Find where the given text appears and provide that cell's center as (x, y) coordinate. 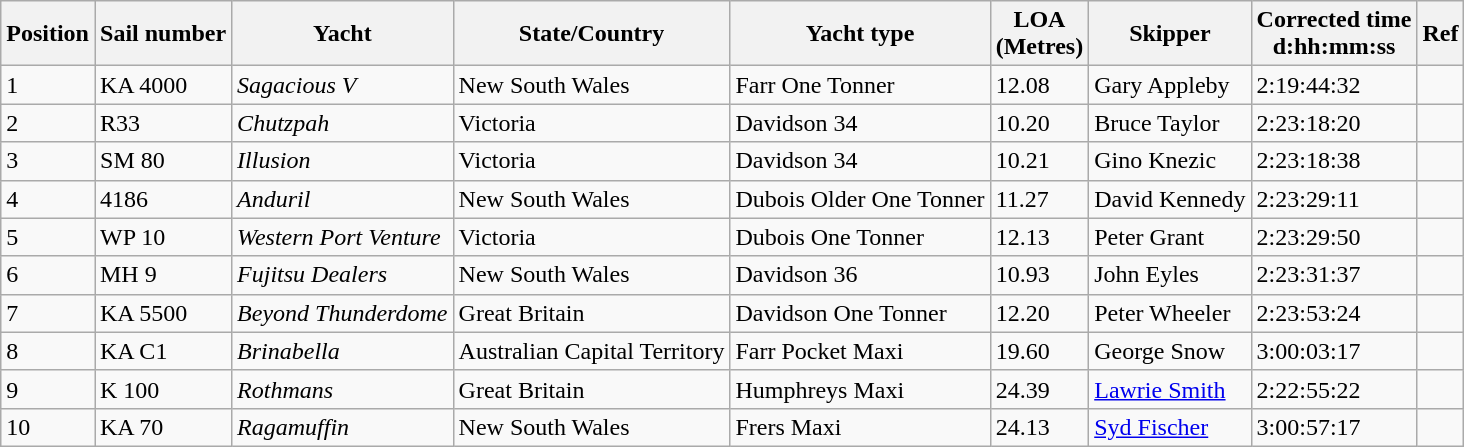
Peter Grant (1170, 237)
2:22:55:22 (1334, 389)
12.08 (1040, 85)
2:23:18:20 (1334, 123)
5 (48, 237)
4 (48, 199)
2:23:29:11 (1334, 199)
Chutzpah (342, 123)
9 (48, 389)
2:23:53:24 (1334, 313)
LOA (Metres) (1040, 34)
Sagacious V (342, 85)
KA 70 (162, 427)
Position (48, 34)
4186 (162, 199)
K 100 (162, 389)
7 (48, 313)
Frers Maxi (860, 427)
Dubois One Tonner (860, 237)
Dubois Older One Tonner (860, 199)
Bruce Taylor (1170, 123)
10.20 (1040, 123)
12.13 (1040, 237)
Rothmans (342, 389)
KA C1 (162, 351)
Corrected time d:hh:mm:ss (1334, 34)
24.39 (1040, 389)
3:00:03:17 (1334, 351)
KA 5500 (162, 313)
George Snow (1170, 351)
Humphreys Maxi (860, 389)
3 (48, 161)
2:19:44:32 (1334, 85)
WP 10 (162, 237)
Syd Fischer (1170, 427)
Fujitsu Dealers (342, 275)
Yacht (342, 34)
1 (48, 85)
Ragamuffin (342, 427)
10.21 (1040, 161)
Davidson 36 (860, 275)
Western Port Venture (342, 237)
2:23:31:37 (1334, 275)
Brinabella (342, 351)
SM 80 (162, 161)
2:23:29:50 (1334, 237)
10 (48, 427)
2:23:18:38 (1334, 161)
Anduril (342, 199)
12.20 (1040, 313)
R33 (162, 123)
Lawrie Smith (1170, 389)
8 (48, 351)
Skipper (1170, 34)
MH 9 (162, 275)
Beyond Thunderdome (342, 313)
Illusion (342, 161)
Yacht type (860, 34)
Australian Capital Territory (592, 351)
Sail number (162, 34)
6 (48, 275)
Davidson One Tonner (860, 313)
John Eyles (1170, 275)
Gino Knezic (1170, 161)
Farr Pocket Maxi (860, 351)
19.60 (1040, 351)
Ref (1440, 34)
State/Country (592, 34)
KA 4000 (162, 85)
2 (48, 123)
Gary Appleby (1170, 85)
Farr One Tonner (860, 85)
David Kennedy (1170, 199)
24.13 (1040, 427)
11.27 (1040, 199)
3:00:57:17 (1334, 427)
Peter Wheeler (1170, 313)
10.93 (1040, 275)
